Determine the [x, y] coordinate at the center of the cell enclosing the given text.  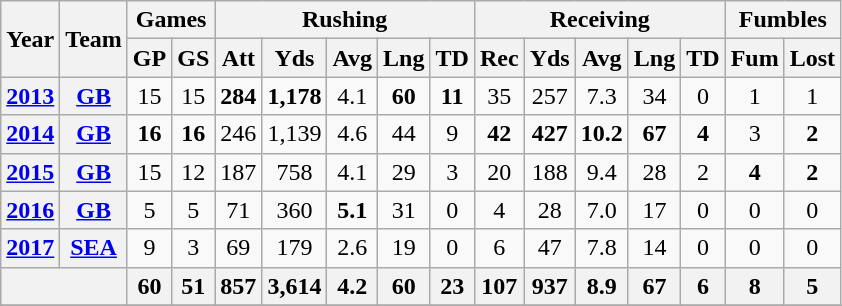
758 [294, 172]
3,614 [294, 286]
246 [238, 134]
427 [550, 134]
71 [238, 210]
360 [294, 210]
11 [452, 96]
937 [550, 286]
10.2 [602, 134]
5.1 [352, 210]
2014 [30, 134]
179 [294, 248]
Year [30, 39]
51 [194, 286]
42 [499, 134]
8.9 [602, 286]
44 [404, 134]
GP [149, 58]
Lost [812, 58]
31 [404, 210]
9.4 [602, 172]
Att [238, 58]
20 [499, 172]
47 [550, 248]
17 [654, 210]
4.6 [352, 134]
4.2 [352, 286]
257 [550, 96]
Rec [499, 58]
107 [499, 286]
7.3 [602, 96]
34 [654, 96]
Games [170, 20]
7.0 [602, 210]
14 [654, 248]
2.6 [352, 248]
Fumbles [782, 20]
SEA [94, 248]
2013 [30, 96]
7.8 [602, 248]
19 [404, 248]
8 [754, 286]
188 [550, 172]
Fum [754, 58]
12 [194, 172]
Receiving [600, 20]
23 [452, 286]
29 [404, 172]
2015 [30, 172]
69 [238, 248]
2016 [30, 210]
1,178 [294, 96]
Rushing [345, 20]
284 [238, 96]
1,139 [294, 134]
857 [238, 286]
187 [238, 172]
35 [499, 96]
2017 [30, 248]
Team [94, 39]
GS [194, 58]
